Extract the [x, y] coordinate from the center of the cell holding the provided text.  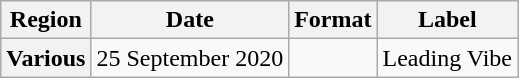
Date [190, 20]
Various [46, 58]
Leading Vibe [447, 58]
25 September 2020 [190, 58]
Label [447, 20]
Region [46, 20]
Format [333, 20]
